Scan for the cell matching the given text and deliver its (x, y) coordinate at center. 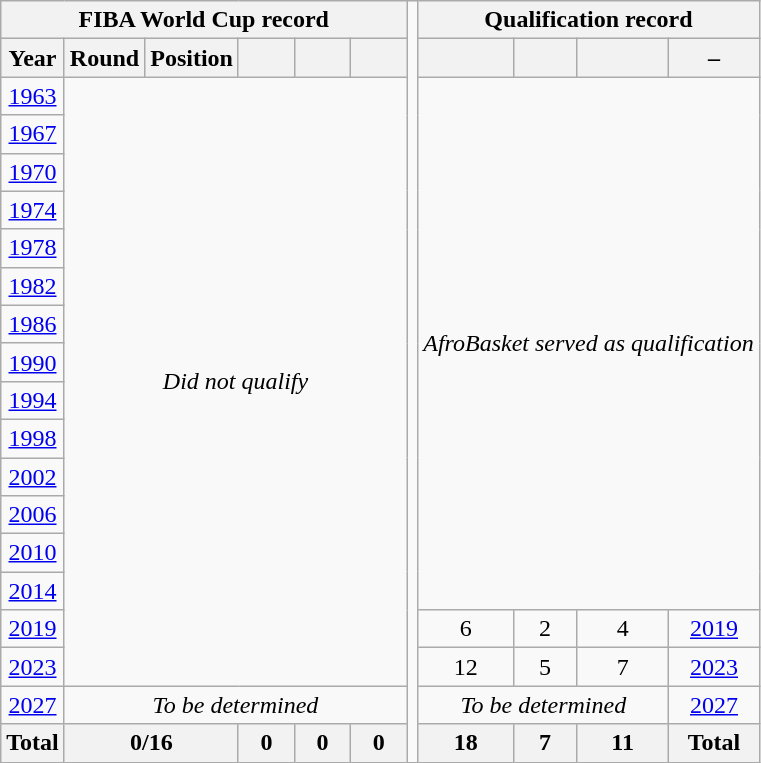
1990 (33, 362)
6 (466, 629)
Position (192, 58)
18 (466, 743)
5 (546, 667)
2002 (33, 477)
4 (623, 629)
Round (104, 58)
AfroBasket served as qualification (588, 344)
1998 (33, 438)
11 (623, 743)
Did not qualify (235, 382)
2010 (33, 553)
1994 (33, 400)
2006 (33, 515)
12 (466, 667)
1967 (33, 134)
1978 (33, 248)
FIBA World Cup record (204, 20)
– (714, 58)
2 (546, 629)
1986 (33, 324)
0/16 (151, 743)
1982 (33, 286)
Year (33, 58)
1970 (33, 172)
Qualification record (588, 20)
2014 (33, 591)
1974 (33, 210)
1963 (33, 96)
